For the text-containing cell, return its midpoint in (x, y) coordinate format. 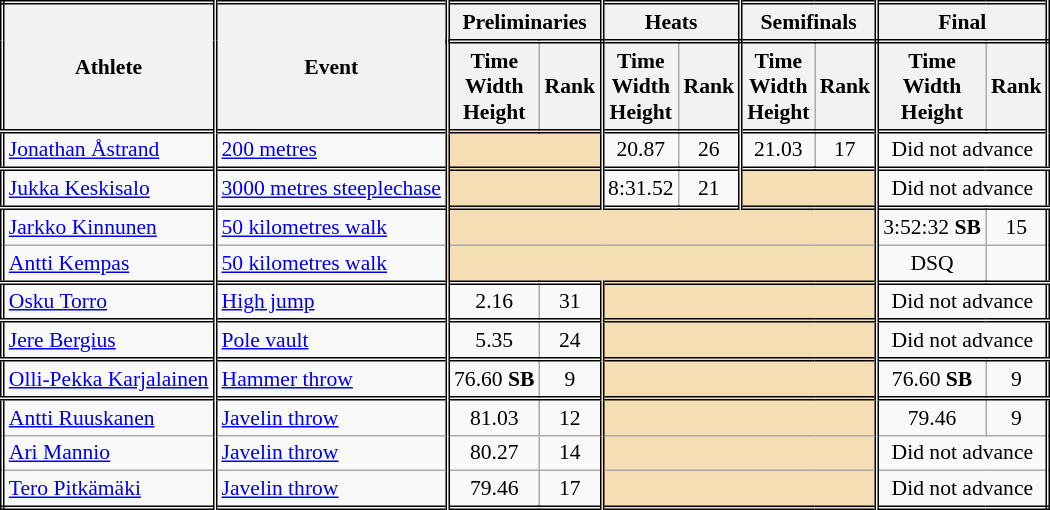
Ari Mannio (108, 453)
80.27 (493, 453)
Preliminaries (524, 22)
21.03 (778, 150)
20.87 (640, 150)
31 (571, 302)
24 (571, 340)
3:52:32 SB (932, 226)
Tero Pitkämäki (108, 490)
Hammer throw (331, 380)
Pole vault (331, 340)
Jonathan Åstrand (108, 150)
14 (571, 453)
Semifinals (809, 22)
Athlete (108, 67)
Final (962, 22)
DSQ (932, 264)
26 (710, 150)
12 (571, 416)
81.03 (493, 416)
2.16 (493, 302)
5.35 (493, 340)
Antti Kempas (108, 264)
8:31.52 (640, 190)
Jarkko Kinnunen (108, 226)
3000 metres steeplechase (331, 190)
Olli-Pekka Karjalainen (108, 380)
Event (331, 67)
High jump (331, 302)
Jere Bergius (108, 340)
21 (710, 190)
Osku Torro (108, 302)
200 metres (331, 150)
15 (1017, 226)
Heats (672, 22)
Antti Ruuskanen (108, 416)
Jukka Keskisalo (108, 190)
